Identify which cell holds the provided text, then report its [X, Y] central coordinate. 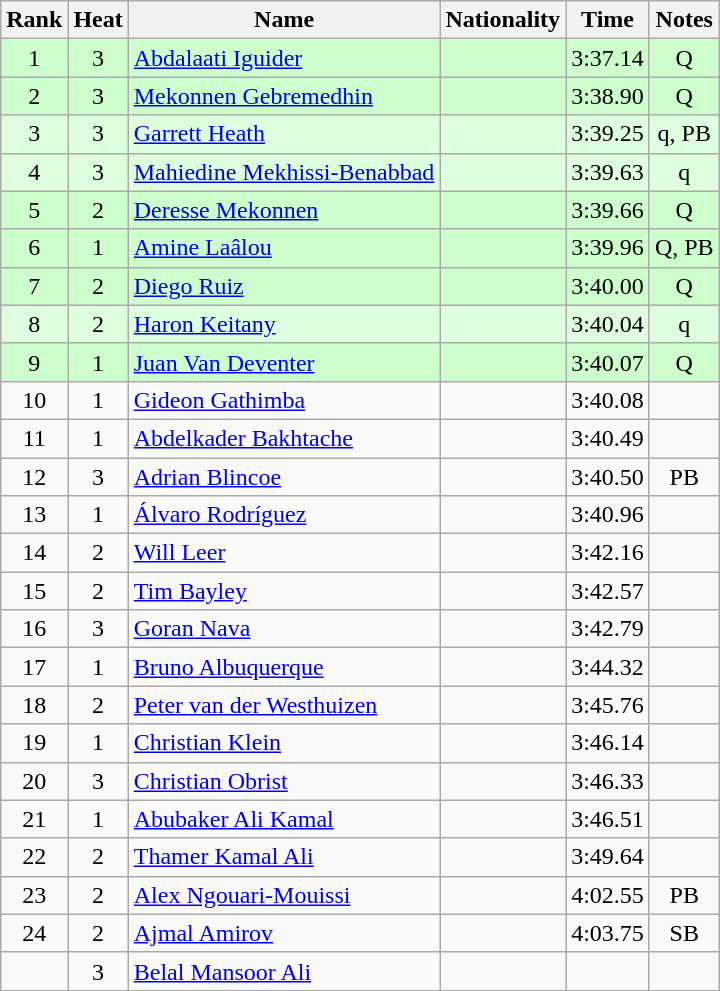
Abubaker Ali Kamal [284, 819]
23 [34, 895]
3:40.50 [608, 477]
Nationality [503, 20]
5 [34, 210]
Q, PB [684, 248]
3:40.00 [608, 286]
9 [34, 362]
Abdelkader Bakhtache [284, 438]
3:40.96 [608, 515]
19 [34, 743]
3:46.51 [608, 819]
7 [34, 286]
Tim Bayley [284, 591]
Amine Laâlou [284, 248]
Mekonnen Gebremedhin [284, 96]
Christian Klein [284, 743]
Belal Mansoor Ali [284, 971]
3:42.79 [608, 629]
Peter van der Westhuizen [284, 705]
3:39.63 [608, 172]
3:40.08 [608, 400]
6 [34, 248]
Diego Ruiz [284, 286]
17 [34, 667]
3:42.57 [608, 591]
24 [34, 933]
Rank [34, 20]
8 [34, 324]
Haron Keitany [284, 324]
Christian Obrist [284, 781]
Mahiedine Mekhissi-Benabbad [284, 172]
Time [608, 20]
14 [34, 553]
3:45.76 [608, 705]
3:40.07 [608, 362]
SB [684, 933]
Heat [98, 20]
3:39.66 [608, 210]
3:40.04 [608, 324]
11 [34, 438]
Álvaro Rodríguez [284, 515]
3:42.16 [608, 553]
Notes [684, 20]
3:44.32 [608, 667]
22 [34, 857]
Goran Nava [284, 629]
20 [34, 781]
4 [34, 172]
Deresse Mekonnen [284, 210]
10 [34, 400]
3:46.14 [608, 743]
18 [34, 705]
Thamer Kamal Ali [284, 857]
Ajmal Amirov [284, 933]
Garrett Heath [284, 134]
Abdalaati Iguider [284, 58]
Alex Ngouari-Mouissi [284, 895]
3:38.90 [608, 96]
q, PB [684, 134]
21 [34, 819]
Gideon Gathimba [284, 400]
Juan Van Deventer [284, 362]
3:39.25 [608, 134]
3:46.33 [608, 781]
3:40.49 [608, 438]
Bruno Albuquerque [284, 667]
4:02.55 [608, 895]
15 [34, 591]
Name [284, 20]
16 [34, 629]
Adrian Blincoe [284, 477]
3:49.64 [608, 857]
Will Leer [284, 553]
3:37.14 [608, 58]
4:03.75 [608, 933]
3:39.96 [608, 248]
13 [34, 515]
12 [34, 477]
